Capture the cell that displays the provided text and extract its [X, Y] central coordinate. 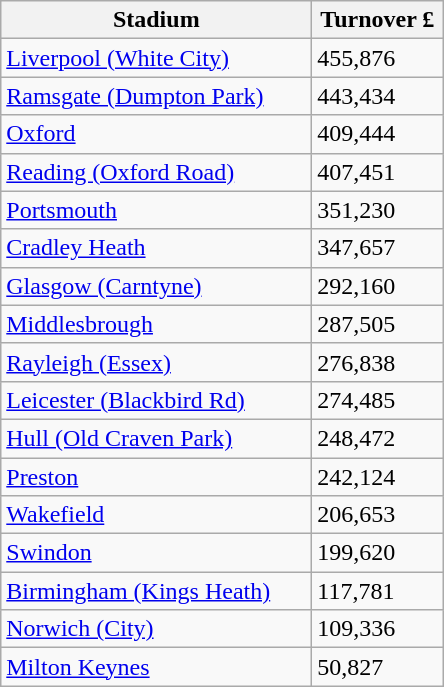
109,336 [378, 629]
443,434 [378, 96]
242,124 [378, 477]
Glasgow (Carntyne) [156, 286]
Hull (Old Craven Park) [156, 438]
248,472 [378, 438]
199,620 [378, 553]
Ramsgate (Dumpton Park) [156, 96]
274,485 [378, 400]
Portsmouth [156, 210]
50,827 [378, 667]
Liverpool (White City) [156, 58]
Swindon [156, 553]
Turnover £ [378, 20]
Preston [156, 477]
351,230 [378, 210]
Wakefield [156, 515]
Milton Keynes [156, 667]
287,505 [378, 324]
276,838 [378, 362]
Middlesbrough [156, 324]
Birmingham (Kings Heath) [156, 591]
Cradley Heath [156, 248]
292,160 [378, 286]
117,781 [378, 591]
Reading (Oxford Road) [156, 172]
407,451 [378, 172]
Rayleigh (Essex) [156, 362]
455,876 [378, 58]
409,444 [378, 134]
347,657 [378, 248]
Stadium [156, 20]
Norwich (City) [156, 629]
Oxford [156, 134]
206,653 [378, 515]
Leicester (Blackbird Rd) [156, 400]
